For the text-containing cell, return its midpoint in [X, Y] coordinate format. 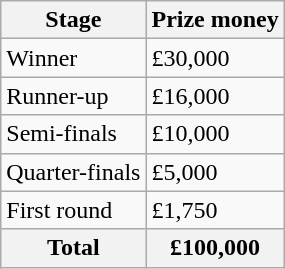
Winner [74, 58]
£100,000 [215, 248]
Quarter-finals [74, 172]
£30,000 [215, 58]
£1,750 [215, 210]
Total [74, 248]
£5,000 [215, 172]
First round [74, 210]
Stage [74, 20]
Prize money [215, 20]
Runner-up [74, 96]
Semi-finals [74, 134]
£10,000 [215, 134]
£16,000 [215, 96]
